Provide the (X, Y) coordinate of the cell's center where the given text is located.  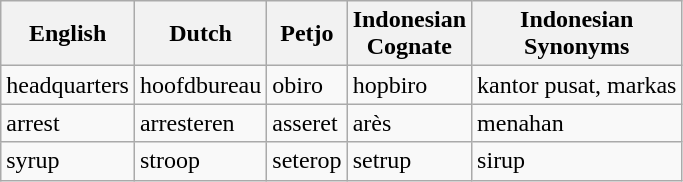
arresteren (200, 123)
stroop (200, 161)
syrup (68, 161)
hopbiro (409, 85)
IndonesianSynonyms (577, 34)
obiro (307, 85)
asseret (307, 123)
setrup (409, 161)
arrest (68, 123)
menahan (577, 123)
headquarters (68, 85)
English (68, 34)
Petjo (307, 34)
kantor pusat, markas (577, 85)
hoofdbureau (200, 85)
IndonesianCognate (409, 34)
arès (409, 123)
seterop (307, 161)
Dutch (200, 34)
sirup (577, 161)
